Pinpoint the cell where the given text exists, returning its (x, y) midpoint coordinate. 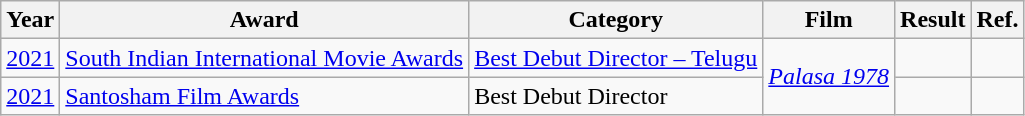
Santosham Film Awards (264, 96)
Best Debut Director (616, 96)
Category (616, 20)
South Indian International Movie Awards (264, 58)
Ref. (998, 20)
Year (30, 20)
Result (933, 20)
Best Debut Director – Telugu (616, 58)
Award (264, 20)
Palasa 1978 (829, 77)
Film (829, 20)
